Output the [x, y] coordinate of the center of the cell containing the given text.  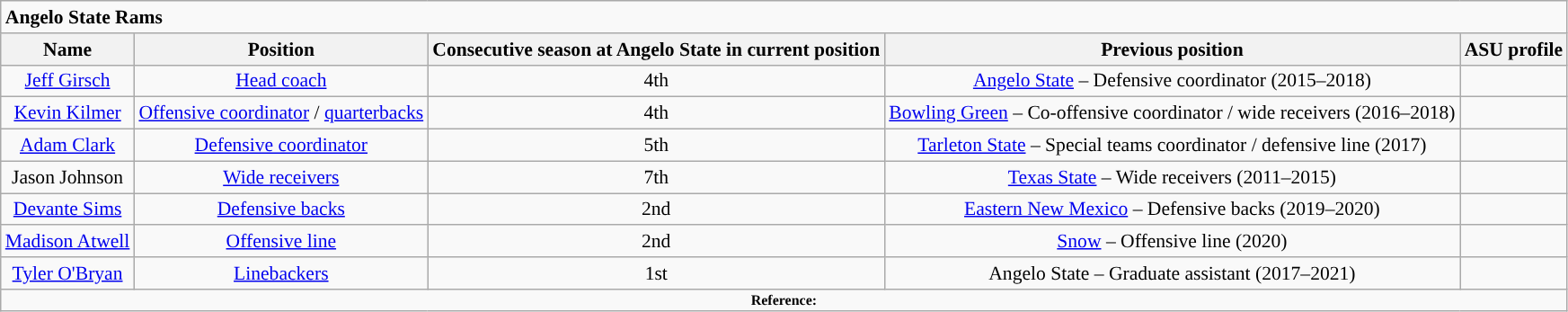
Kevin Kilmer [68, 113]
1st [656, 273]
Angelo State Rams [784, 17]
Head coach [280, 81]
Previous position [1172, 49]
Tarleton State – Special teams coordinator / defensive line (2017) [1172, 146]
7th [656, 177]
Position [280, 49]
Snow – Offensive line (2020) [1172, 242]
Eastern New Mexico – Defensive backs (2019–2020) [1172, 209]
Jason Johnson [68, 177]
Defensive coordinator [280, 146]
Adam Clark [68, 146]
Angelo State – Defensive coordinator (2015–2018) [1172, 81]
Tyler O'Bryan [68, 273]
Wide receivers [280, 177]
Devante Sims [68, 209]
Defensive backs [280, 209]
Reference: [784, 300]
Bowling Green – Co-offensive coordinator / wide receivers (2016–2018) [1172, 113]
Texas State – Wide receivers (2011–2015) [1172, 177]
Angelo State – Graduate assistant (2017–2021) [1172, 273]
Offensive coordinator / quarterbacks [280, 113]
Madison Atwell [68, 242]
ASU profile [1513, 49]
5th [656, 146]
Offensive line [280, 242]
Jeff Girsch [68, 81]
Name [68, 49]
Consecutive season at Angelo State in current position [656, 49]
Linebackers [280, 273]
